Determine the (X, Y) coordinate at the center of the cell enclosing the given text.  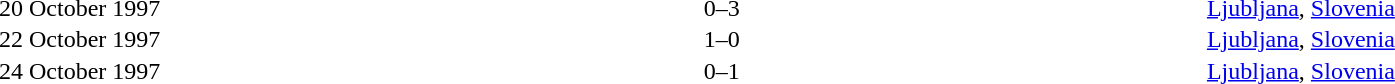
1–0 (722, 39)
